Locate the cell with the specified text and output its [x, y] center coordinate. 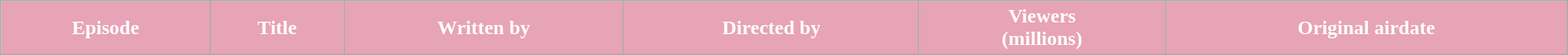
Episode [106, 28]
Viewers(millions) [1042, 28]
Original airdate [1366, 28]
Written by [485, 28]
Title [278, 28]
Directed by [771, 28]
